Detect which cell encompasses the target text, then output its (x, y) center coordinate. 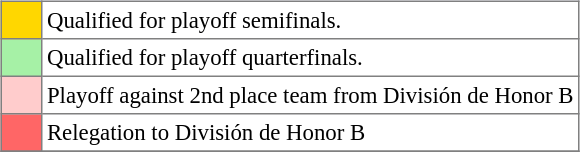
Relegation to División de Honor B (310, 133)
Qualified for playoff semifinals. (310, 20)
Playoff against 2nd place team from División de Honor B (310, 95)
Qualified for playoff quarterfinals. (310, 58)
